Pinpoint the cell where the given text exists, returning its (X, Y) midpoint coordinate. 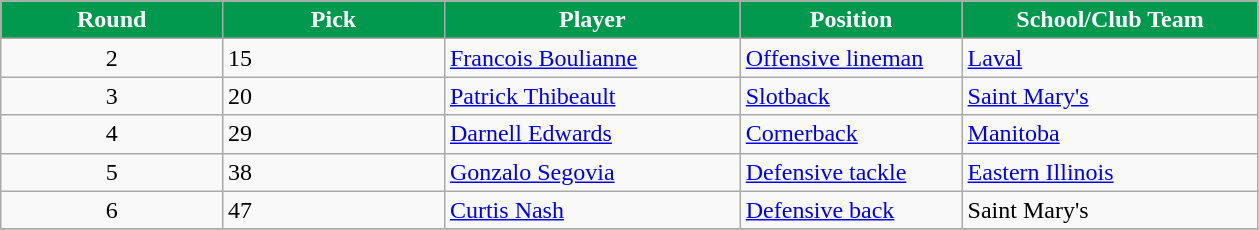
Darnell Edwards (592, 134)
Laval (1110, 58)
38 (334, 172)
Curtis Nash (592, 210)
3 (112, 96)
5 (112, 172)
Pick (334, 20)
6 (112, 210)
Offensive lineman (851, 58)
2 (112, 58)
4 (112, 134)
Manitoba (1110, 134)
School/Club Team (1110, 20)
Eastern Illinois (1110, 172)
Francois Boulianne (592, 58)
Defensive tackle (851, 172)
Patrick Thibeault (592, 96)
29 (334, 134)
Player (592, 20)
20 (334, 96)
Position (851, 20)
Gonzalo Segovia (592, 172)
47 (334, 210)
15 (334, 58)
Slotback (851, 96)
Cornerback (851, 134)
Round (112, 20)
Defensive back (851, 210)
